From the cell containing the given text, extract its center point as [x, y] coordinate. 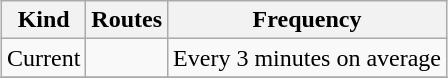
Routes [127, 20]
Frequency [308, 20]
Every 3 minutes on average [308, 58]
Kind [43, 20]
Current [43, 58]
